Search for the cell housing the specified text and yield its (x, y) center coordinate. 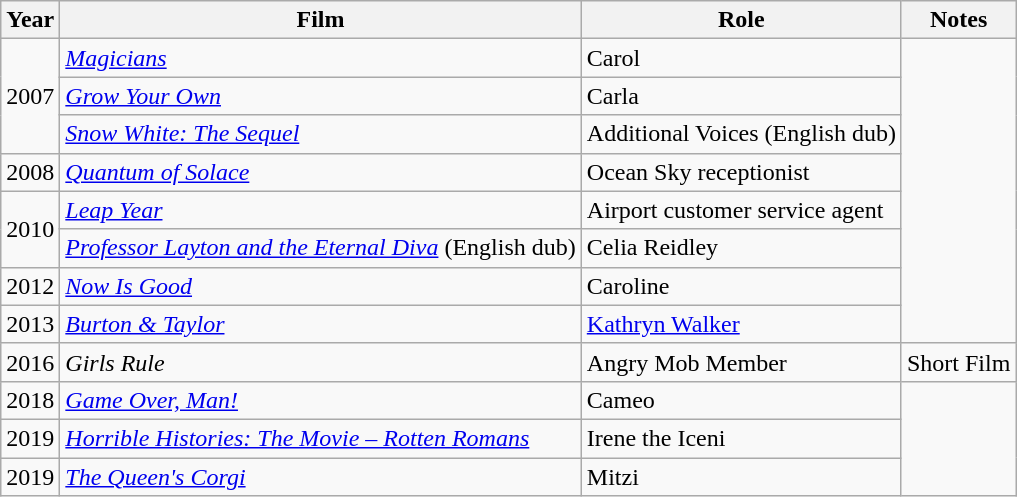
Kathryn Walker (741, 324)
2008 (30, 172)
Film (320, 20)
Short Film (958, 362)
2016 (30, 362)
2012 (30, 286)
Mitzi (741, 477)
2007 (30, 96)
Game Over, Man! (320, 400)
Angry Mob Member (741, 362)
Year (30, 20)
Role (741, 20)
Caroline (741, 286)
Quantum of Solace (320, 172)
Horrible Histories: The Movie – Rotten Romans (320, 438)
Snow White: The Sequel (320, 134)
Notes (958, 20)
2018 (30, 400)
Grow Your Own (320, 96)
Irene the Iceni (741, 438)
2013 (30, 324)
Leap Year (320, 210)
Carla (741, 96)
Burton & Taylor (320, 324)
The Queen's Corgi (320, 477)
2010 (30, 229)
Carol (741, 58)
Girls Rule (320, 362)
Airport customer service agent (741, 210)
Now Is Good (320, 286)
Ocean Sky receptionist (741, 172)
Professor Layton and the Eternal Diva (English dub) (320, 248)
Celia Reidley (741, 248)
Cameo (741, 400)
Magicians (320, 58)
Additional Voices (English dub) (741, 134)
